Detect which cell encompasses the target text, then output its [x, y] center coordinate. 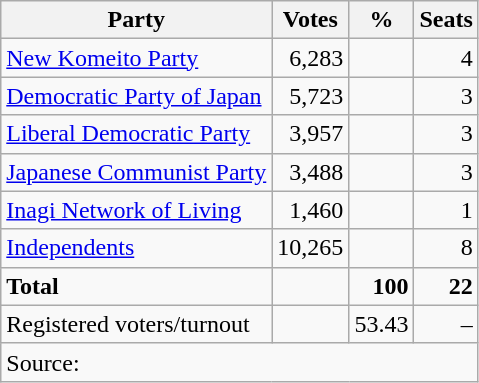
53.43 [382, 324]
Source: [240, 362]
3,488 [310, 172]
3,957 [310, 134]
Seats [446, 20]
100 [382, 286]
% [382, 20]
4 [446, 58]
Registered voters/turnout [136, 324]
Japanese Communist Party [136, 172]
Democratic Party of Japan [136, 96]
– [446, 324]
Votes [310, 20]
8 [446, 248]
1 [446, 210]
Total [136, 286]
Liberal Democratic Party [136, 134]
Independents [136, 248]
5,723 [310, 96]
22 [446, 286]
Party [136, 20]
10,265 [310, 248]
6,283 [310, 58]
1,460 [310, 210]
New Komeito Party [136, 58]
Inagi Network of Living [136, 210]
